Output the (x, y) coordinate of the center of the cell containing the given text.  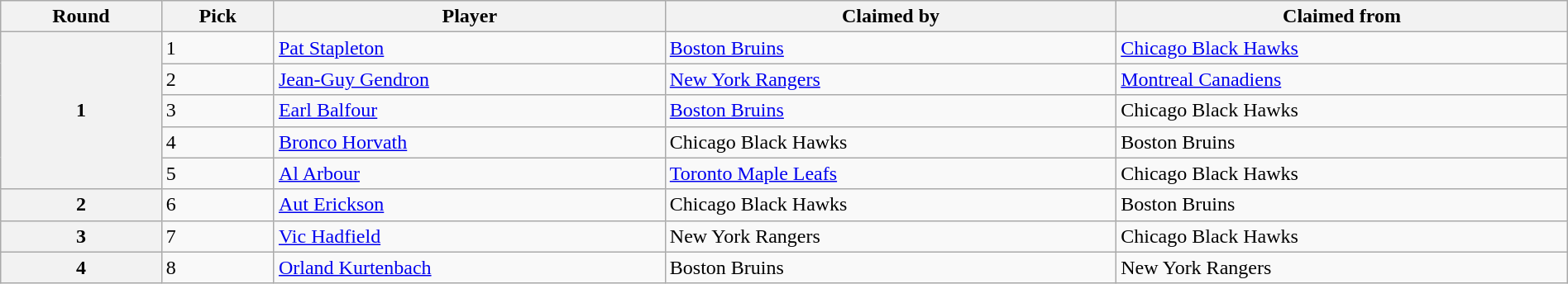
Bronco Horvath (470, 142)
7 (218, 236)
8 (218, 267)
Earl Balfour (470, 111)
Player (470, 17)
5 (218, 173)
Montreal Canadiens (1342, 79)
Claimed by (890, 17)
Jean-Guy Gendron (470, 79)
Vic Hadfield (470, 236)
Pat Stapleton (470, 48)
Claimed from (1342, 17)
Toronto Maple Leafs (890, 173)
Orland Kurtenbach (470, 267)
Aut Erickson (470, 205)
Pick (218, 17)
6 (218, 205)
Round (81, 17)
Al Arbour (470, 173)
